Capture the cell that displays the provided text and extract its (X, Y) central coordinate. 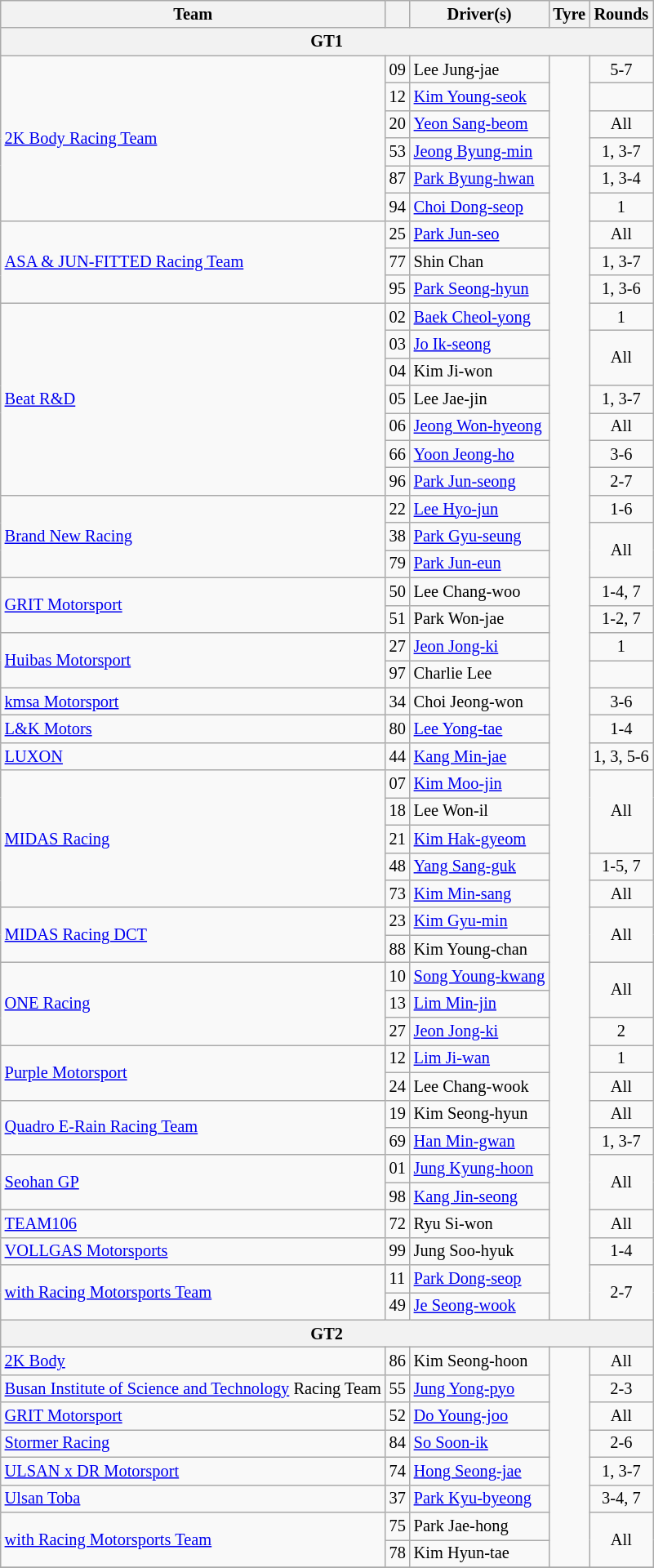
Stormer Racing (193, 1443)
10 (398, 976)
44 (398, 756)
Purple Motorsport (193, 1071)
1, 3, 5-6 (621, 756)
01 (398, 1169)
96 (398, 481)
69 (398, 1141)
95 (398, 289)
07 (398, 784)
Ulsan Toba (193, 1499)
Yang Sang-guk (480, 866)
Kim Hak-gyeom (480, 839)
06 (398, 426)
Kim Young-chan (480, 949)
L&K Motors (193, 728)
ONE Racing (193, 1003)
MIDAS Racing (193, 839)
86 (398, 1361)
Choi Dong-seop (480, 207)
05 (398, 399)
Jeong Byung-min (480, 152)
1, 3-4 (621, 179)
Baek Cheol-yong (480, 317)
Shin Chan (480, 261)
19 (398, 1114)
Kim Seong-hyun (480, 1114)
Yoon Jeong-ho (480, 454)
94 (398, 207)
1-6 (621, 509)
53 (398, 152)
20 (398, 124)
2-6 (621, 1443)
73 (398, 893)
88 (398, 949)
50 (398, 591)
Jung Kyung-hoon (480, 1169)
3-4, 7 (621, 1499)
Lee Won-il (480, 811)
Lee Yong-tae (480, 728)
09 (398, 69)
Kim Ji-won (480, 372)
24 (398, 1086)
kmsa Motorsport (193, 702)
Park Dong-seop (480, 1279)
Hong Seong-jae (480, 1471)
Park Jun-eun (480, 563)
Lim Min-jin (480, 1004)
74 (398, 1471)
Kim Seong-hoon (480, 1361)
Lee Jae-jin (480, 399)
Kang Min-jae (480, 756)
34 (398, 702)
Lee Jung-jae (480, 69)
Park Jun-seo (480, 234)
Driver(s) (480, 14)
52 (398, 1416)
2 (621, 1031)
75 (398, 1526)
Team (193, 14)
Park Jae-hong (480, 1526)
80 (398, 728)
04 (398, 372)
Kim Gyu-min (480, 921)
37 (398, 1499)
02 (398, 317)
Do Young-joo (480, 1416)
ULSAN x DR Motorsport (193, 1471)
LUXON (193, 756)
2-3 (621, 1388)
97 (398, 674)
87 (398, 179)
Choi Jeong-won (480, 702)
21 (398, 839)
1-4, 7 (621, 591)
GT2 (327, 1334)
Yeon Sang-beom (480, 124)
1-5, 7 (621, 866)
Busan Institute of Science and Technology Racing Team (193, 1388)
99 (398, 1251)
1-2, 7 (621, 619)
Tyre (569, 14)
ASA & JUN-FITTED Racing Team (193, 261)
Kim Hyun-tae (480, 1553)
Kim Min-sang (480, 893)
38 (398, 537)
Jo Ik-seong (480, 344)
98 (398, 1196)
1, 3-6 (621, 289)
So Soon-ik (480, 1443)
Lee Chang-woo (480, 591)
Kang Jin-seong (480, 1196)
Lee Hyo-jun (480, 509)
18 (398, 811)
51 (398, 619)
GT1 (327, 42)
84 (398, 1443)
Jung Soo-hyuk (480, 1251)
Jung Yong-pyo (480, 1388)
Park Jun-seong (480, 481)
Huibas Motorsport (193, 660)
Han Min-gwan (480, 1141)
Quadro E-Rain Racing Team (193, 1127)
49 (398, 1306)
Seohan GP (193, 1183)
Rounds (621, 14)
78 (398, 1553)
VOLLGAS Motorsports (193, 1251)
Ryu Si-won (480, 1223)
2K Body Racing Team (193, 138)
77 (398, 261)
Park Won-jae (480, 619)
2K Body (193, 1361)
72 (398, 1223)
13 (398, 1004)
Beat R&D (193, 399)
Song Young-kwang (480, 976)
TEAM106 (193, 1223)
Kim Young-seok (480, 96)
79 (398, 563)
Park Seong-hyun (480, 289)
25 (398, 234)
22 (398, 509)
5-7 (621, 69)
48 (398, 866)
Park Kyu-byeong (480, 1499)
Brand New Racing (193, 536)
Lim Ji-wan (480, 1058)
Park Gyu-seung (480, 537)
66 (398, 454)
Kim Moo-jin (480, 784)
Lee Chang-wook (480, 1086)
03 (398, 344)
23 (398, 921)
Park Byung-hwan (480, 179)
Charlie Lee (480, 674)
MIDAS Racing DCT (193, 934)
11 (398, 1279)
Je Seong-wook (480, 1306)
55 (398, 1388)
Jeong Won-hyeong (480, 426)
